Find where the given text appears and provide that cell's center as (x, y) coordinate. 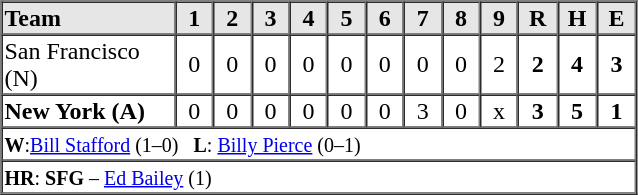
Team (89, 18)
E (616, 18)
W:Bill Stafford (1–0) L: Billy Pierce (0–1) (319, 144)
HR: SFG – Ed Bailey (1) (319, 176)
New York (A) (89, 110)
H (577, 18)
San Francisco (N) (89, 64)
6 (385, 18)
x (499, 110)
8 (461, 18)
9 (499, 18)
7 (423, 18)
R (538, 18)
